Provide the [x, y] coordinate of the cell's center where the given text is located.  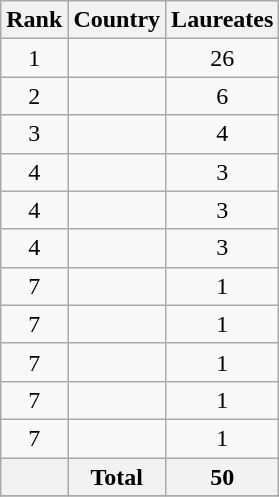
6 [222, 96]
26 [222, 58]
2 [34, 96]
Total [117, 477]
Country [117, 20]
50 [222, 477]
Rank [34, 20]
Laureates [222, 20]
